Return the [X, Y] coordinate for the center point of the cell that contains the specified text.  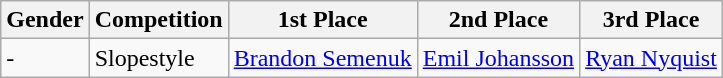
Gender [45, 20]
3rd Place [652, 20]
2nd Place [498, 20]
Brandon Semenuk [322, 58]
1st Place [322, 20]
Emil Johansson [498, 58]
Slopestyle [158, 58]
- [45, 58]
Ryan Nyquist [652, 58]
Competition [158, 20]
